Search for the cell housing the specified text and yield its [x, y] center coordinate. 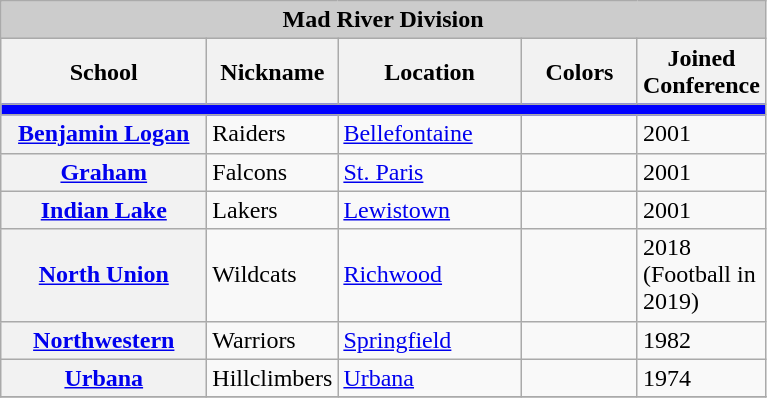
Lewistown [430, 210]
1982 [701, 340]
Northwestern [104, 340]
Falcons [272, 172]
Mad River Division [384, 20]
Wildcats [272, 275]
Indian Lake [104, 210]
Location [430, 72]
Raiders [272, 134]
North Union [104, 275]
Bellefontaine [430, 134]
Joined Conference [701, 72]
Springfield [430, 340]
Nickname [272, 72]
Hillclimbers [272, 378]
Lakers [272, 210]
School [104, 72]
1974 [701, 378]
St. Paris [430, 172]
Graham [104, 172]
Benjamin Logan [104, 134]
Warriors [272, 340]
Richwood [430, 275]
2018 (Football in 2019) [701, 275]
Colors [579, 72]
